Return (X, Y) of the center of cell containing provided text 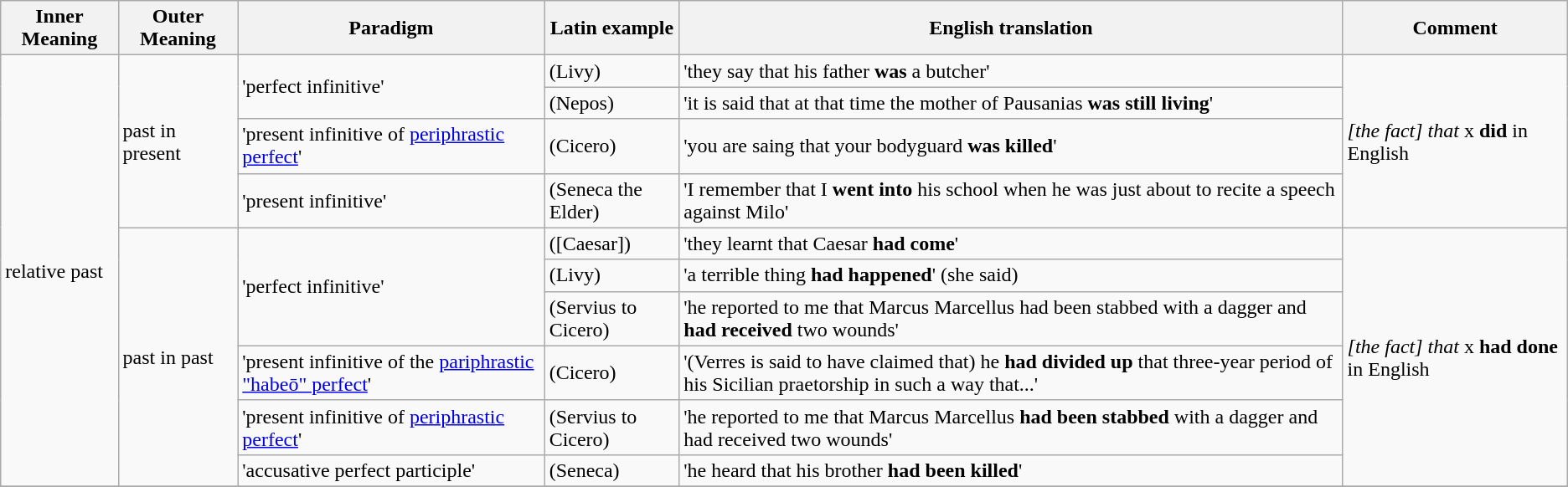
(Seneca) (611, 470)
[the fact] that x did in English (1455, 141)
(Nepos) (611, 103)
'you are saing that your bodyguard was killed' (1011, 146)
([Caesar]) (611, 243)
'they say that his father was a butcher' (1011, 71)
'it is said that at that time the mother of Pausanias was still living' (1011, 103)
Inner Meaning (59, 28)
Outer Meaning (178, 28)
'he heard that his brother had been killed' (1011, 470)
Paradigm (391, 28)
'a terrible thing had happened' (she said) (1011, 275)
Comment (1455, 28)
(Seneca the Elder) (611, 201)
'I remember that I went into his school when he was just about to recite a speech against Milo' (1011, 201)
'(Verres is said to have claimed that) he had divided up that three-year period of his Sicilian praetorship in such a way that...' (1011, 373)
'accusative perfect participle' (391, 470)
past in past (178, 356)
Latin example (611, 28)
'they learnt that Caesar had come' (1011, 243)
relative past (59, 271)
past in present (178, 141)
'present infinitive of the pariphrastic "habeō" perfect' (391, 373)
English translation (1011, 28)
'present infinitive' (391, 201)
[the fact] that x had done in English (1455, 356)
